Capture the cell that displays the provided text and extract its (x, y) central coordinate. 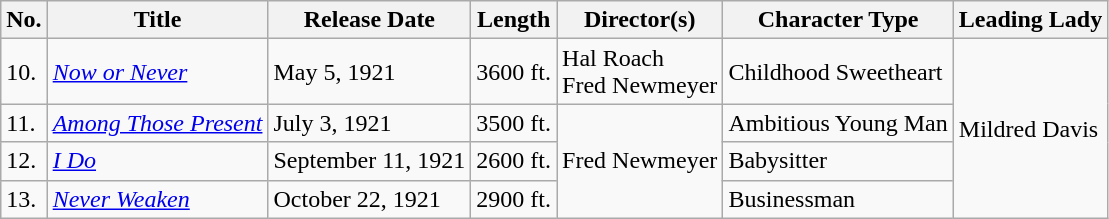
Among Those Present (158, 123)
Mildred Davis (1030, 128)
3500 ft. (514, 123)
2900 ft. (514, 199)
Childhood Sweetheart (838, 72)
Leading Lady (1030, 20)
Ambitious Young Man (838, 123)
Title (158, 20)
Now or Never (158, 72)
Babysitter (838, 161)
May 5, 1921 (370, 72)
13. (24, 199)
3600 ft. (514, 72)
Character Type (838, 20)
October 22, 1921 (370, 199)
Never Weaken (158, 199)
September 11, 1921 (370, 161)
Fred Newmeyer (640, 161)
2600 ft. (514, 161)
10. (24, 72)
Release Date (370, 20)
I Do (158, 161)
Businessman (838, 199)
11. (24, 123)
No. (24, 20)
12. (24, 161)
July 3, 1921 (370, 123)
Director(s) (640, 20)
Length (514, 20)
Hal RoachFred Newmeyer (640, 72)
